Capture the cell that displays the provided text and extract its (X, Y) central coordinate. 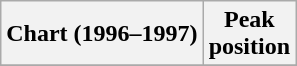
Chart (1996–1997) (102, 34)
Peakposition (249, 34)
